Capture the cell that displays the provided text and extract its [x, y] central coordinate. 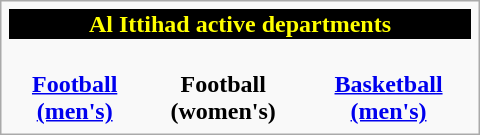
Football(men's) [74, 84]
Al Ittihad active departments [240, 24]
Football(women's) [223, 84]
Basketball(men's) [388, 84]
